Pinpoint the cell where the given text exists, returning its (x, y) midpoint coordinate. 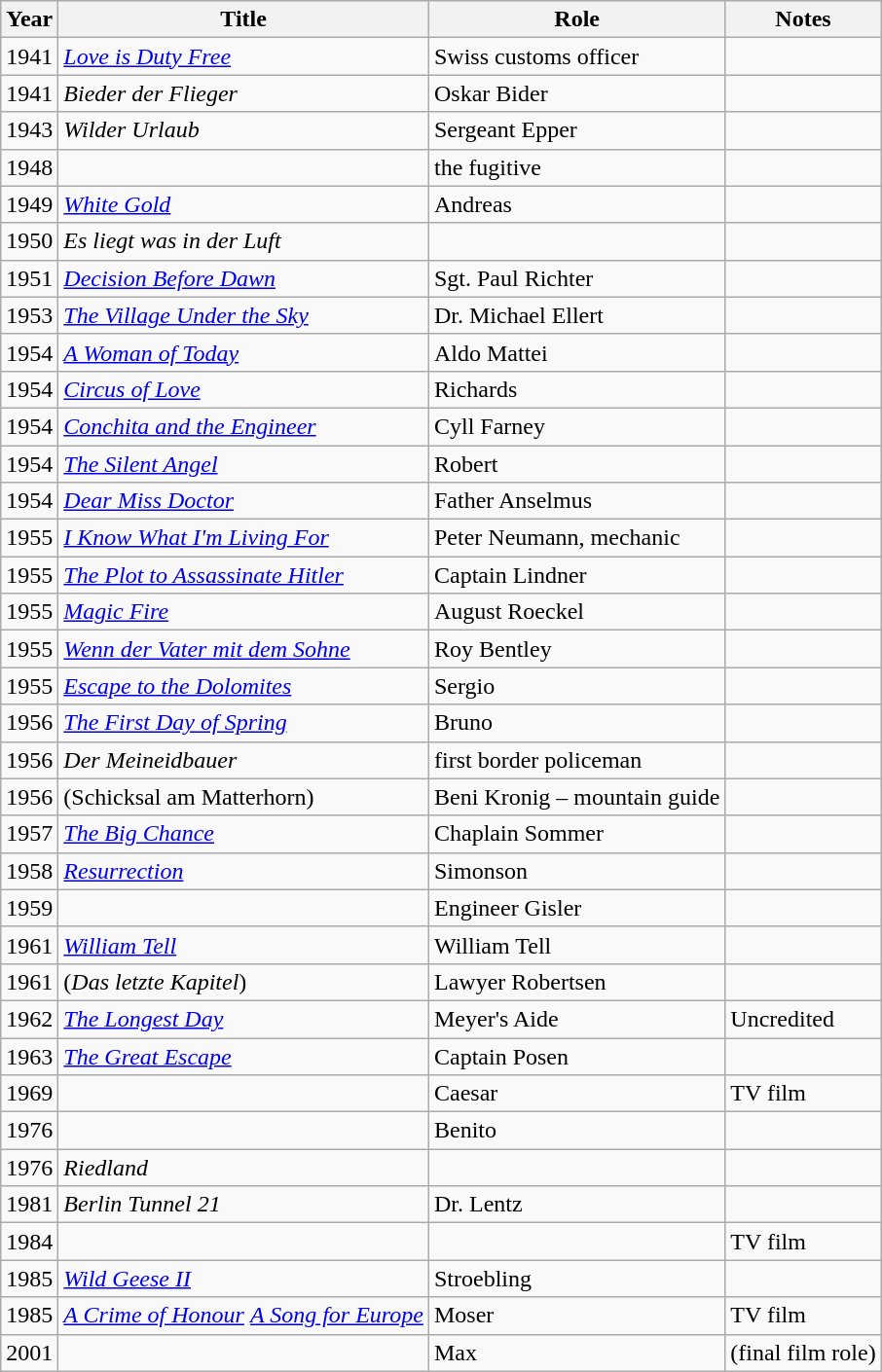
Circus of Love (243, 389)
Caesar (576, 1094)
Resurrection (243, 871)
Aldo Mattei (576, 352)
1951 (29, 278)
Moser (576, 1316)
Benito (576, 1131)
Swiss customs officer (576, 56)
Es liegt was in der Luft (243, 241)
Sgt. Paul Richter (576, 278)
Stroebling (576, 1279)
first border policeman (576, 760)
1950 (29, 241)
The Big Chance (243, 834)
A Woman of Today (243, 352)
Beni Kronig – mountain guide (576, 797)
Cyll Farney (576, 426)
Chaplain Sommer (576, 834)
August Roeckel (576, 612)
Simonson (576, 871)
The Plot to Assassinate Hitler (243, 575)
(Schicksal am Matterhorn) (243, 797)
Wild Geese II (243, 1279)
1962 (29, 1019)
Escape to the Dolomites (243, 686)
1948 (29, 167)
Dr. Michael Ellert (576, 315)
Bieder der Flieger (243, 93)
The Great Escape (243, 1056)
1949 (29, 204)
1963 (29, 1056)
Bruno (576, 723)
Dr. Lentz (576, 1205)
Max (576, 1353)
1958 (29, 871)
1943 (29, 130)
Wilder Urlaub (243, 130)
Magic Fire (243, 612)
I Know What I'm Living For (243, 538)
(Das letzte Kapitel) (243, 982)
Oskar Bider (576, 93)
Berlin Tunnel 21 (243, 1205)
Decision Before Dawn (243, 278)
Peter Neumann, mechanic (576, 538)
Der Meineidbauer (243, 760)
1957 (29, 834)
White Gold (243, 204)
A Crime of Honour A Song for Europe (243, 1316)
Title (243, 19)
The First Day of Spring (243, 723)
1953 (29, 315)
The Silent Angel (243, 464)
Notes (803, 19)
1981 (29, 1205)
Captain Lindner (576, 575)
Love is Duty Free (243, 56)
1984 (29, 1242)
Role (576, 19)
Lawyer Robertsen (576, 982)
Andreas (576, 204)
Engineer Gisler (576, 908)
Uncredited (803, 1019)
2001 (29, 1353)
Captain Posen (576, 1056)
Riedland (243, 1168)
The Village Under the Sky (243, 315)
(final film role) (803, 1353)
Conchita and the Engineer (243, 426)
Father Anselmus (576, 501)
Dear Miss Doctor (243, 501)
Year (29, 19)
The Longest Day (243, 1019)
Sergio (576, 686)
Wenn der Vater mit dem Sohne (243, 649)
Sergeant Epper (576, 130)
1969 (29, 1094)
Roy Bentley (576, 649)
Richards (576, 389)
the fugitive (576, 167)
1959 (29, 908)
Robert (576, 464)
Meyer's Aide (576, 1019)
